Identify which cell holds the provided text, then report its (X, Y) central coordinate. 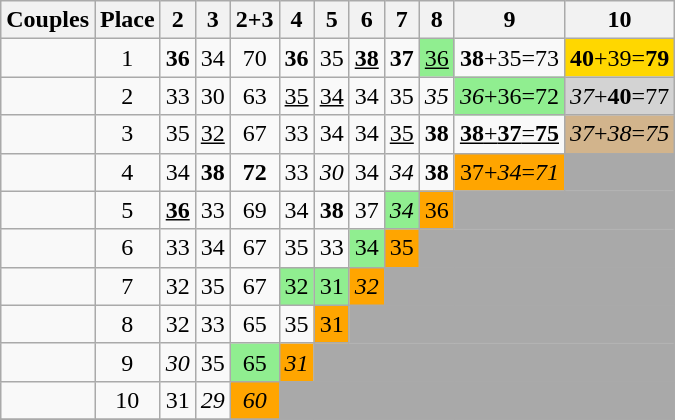
72 (254, 172)
1 (127, 58)
70 (254, 58)
37+34=71 (509, 172)
29 (212, 400)
40+39=79 (620, 58)
2+3 (254, 20)
36+36=72 (509, 96)
Couples (48, 20)
37+40=77 (620, 96)
Place (127, 20)
38+37=75 (509, 134)
37+38=75 (620, 134)
60 (254, 400)
38+35=73 (509, 58)
69 (254, 210)
63 (254, 96)
